Search for the cell housing the specified text and yield its (X, Y) center coordinate. 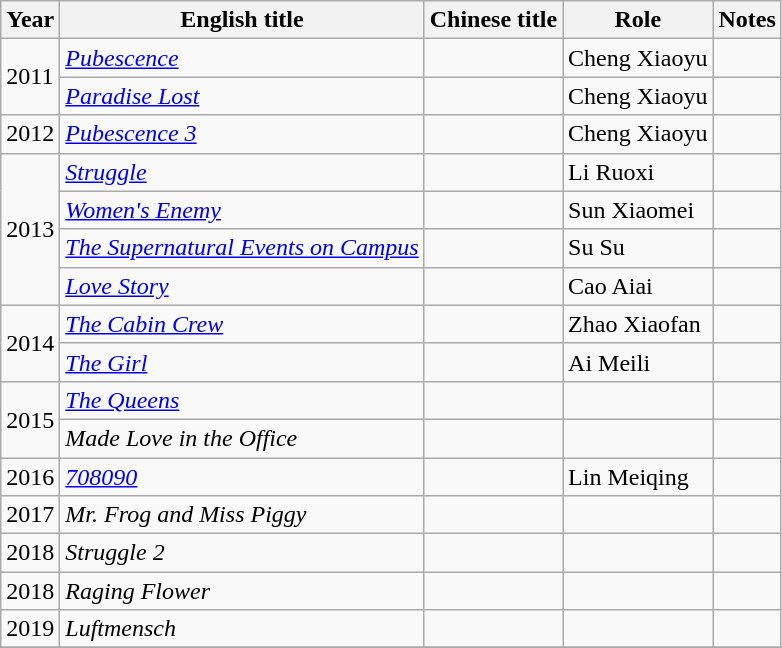
Sun Xiaomei (638, 210)
Ai Meili (638, 362)
The Cabin Crew (242, 324)
2014 (30, 343)
Paradise Lost (242, 96)
Role (638, 20)
708090 (242, 477)
Made Love in the Office (242, 438)
Zhao Xiaofan (638, 324)
Love Story (242, 286)
Pubescence 3 (242, 134)
Su Su (638, 248)
Women's Enemy (242, 210)
2013 (30, 229)
Li Ruoxi (638, 172)
Luftmensch (242, 629)
Cao Aiai (638, 286)
Lin Meiqing (638, 477)
The Queens (242, 400)
Mr. Frog and Miss Piggy (242, 515)
Struggle 2 (242, 553)
Notes (747, 20)
2016 (30, 477)
2012 (30, 134)
Struggle (242, 172)
Pubescence (242, 58)
2015 (30, 419)
Year (30, 20)
Raging Flower (242, 591)
Chinese title (493, 20)
The Supernatural Events on Campus (242, 248)
The Girl (242, 362)
2017 (30, 515)
2011 (30, 77)
English title (242, 20)
2019 (30, 629)
